Return the (x, y) coordinate for the center point of the cell that contains the specified text.  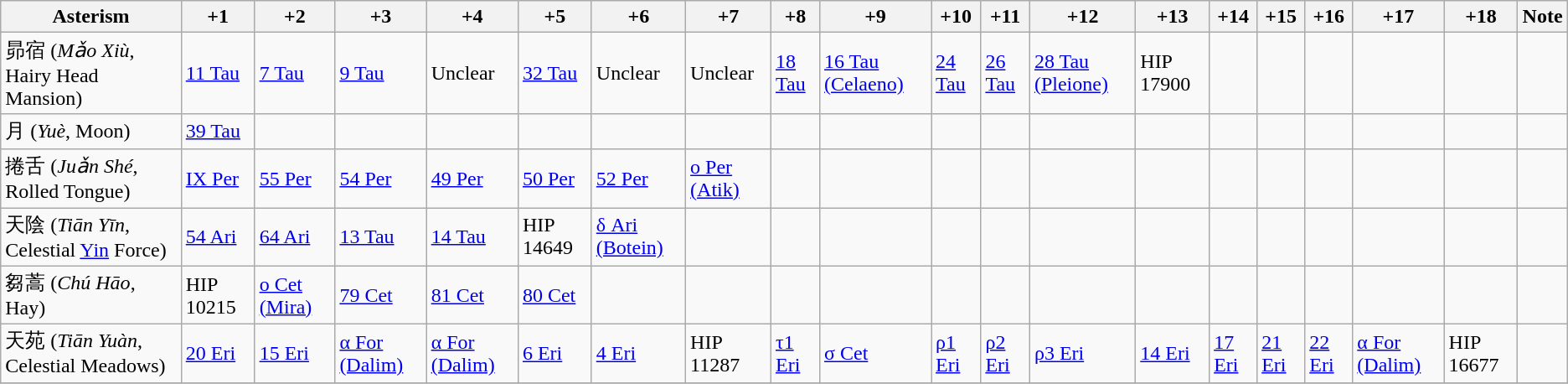
24 Tau (957, 74)
6 Eri (554, 354)
16 Tau (Celaeno) (876, 74)
32 Tau (554, 74)
13 Tau (380, 237)
HIP 11287 (729, 354)
+13 (1173, 17)
64 Ari (295, 237)
4 Eri (638, 354)
9 Tau (380, 74)
+15 (1282, 17)
22 Eri (1328, 354)
ο Cet (Mira) (295, 295)
+4 (472, 17)
ρ1 Eri (957, 354)
IX Per (218, 179)
+7 (729, 17)
+2 (295, 17)
芻蒿 (Chú Hāo, Hay) (90, 295)
80 Cet (554, 295)
τ1 Eri (795, 354)
55 Per (295, 179)
+18 (1481, 17)
81 Cet (472, 295)
14 Tau (472, 237)
39 Tau (218, 131)
26 Tau (1005, 74)
7 Tau (295, 74)
11 Tau (218, 74)
+6 (638, 17)
HIP 17900 (1173, 74)
δ Ari (Botein) (638, 237)
54 Per (380, 179)
+17 (1399, 17)
+10 (957, 17)
o Per (Atik) (729, 179)
18 Tau (795, 74)
+9 (876, 17)
17 Eri (1233, 354)
ρ2 Eri (1005, 354)
+12 (1082, 17)
天苑 (Tiān Yuàn, Celestial Meadows) (90, 354)
+1 (218, 17)
49 Per (472, 179)
79 Cet (380, 295)
Note (1543, 17)
HIP 16677 (1481, 354)
+16 (1328, 17)
52 Per (638, 179)
HIP 14649 (554, 237)
ρ3 Eri (1082, 354)
HIP 10215 (218, 295)
28 Tau (Pleione) (1082, 74)
Asterism (90, 17)
+11 (1005, 17)
昴宿 (Mǎo Xiù, Hairy Head Mansion) (90, 74)
20 Eri (218, 354)
σ Cet (876, 354)
+8 (795, 17)
14 Eri (1173, 354)
15 Eri (295, 354)
天陰 (Tiān Yīn, Celestial Yin Force) (90, 237)
54 Ari (218, 237)
50 Per (554, 179)
+3 (380, 17)
+5 (554, 17)
21 Eri (1282, 354)
+14 (1233, 17)
月 (Yuè, Moon) (90, 131)
捲舌 (Juǎn Shé, Rolled Tongue) (90, 179)
